Locate the cell with the specified text and output its [X, Y] center coordinate. 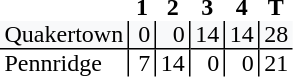
Quakertown [64, 35]
Pennridge [64, 63]
21 [276, 63]
7 [142, 63]
28 [276, 35]
